Search for the cell housing the specified text and yield its (x, y) center coordinate. 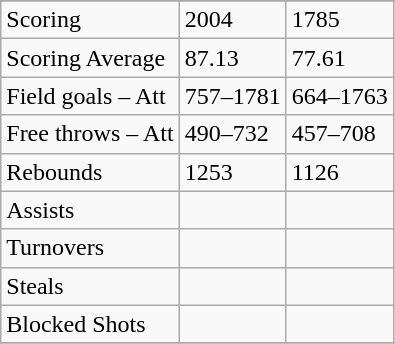
Steals (90, 286)
1126 (340, 172)
87.13 (232, 58)
Scoring Average (90, 58)
77.61 (340, 58)
Assists (90, 210)
Scoring (90, 20)
Turnovers (90, 248)
Field goals – Att (90, 96)
757–1781 (232, 96)
1785 (340, 20)
Blocked Shots (90, 324)
Free throws – Att (90, 134)
490–732 (232, 134)
1253 (232, 172)
457–708 (340, 134)
Rebounds (90, 172)
2004 (232, 20)
664–1763 (340, 96)
